Pinpoint the cell where the given text exists, returning its (x, y) midpoint coordinate. 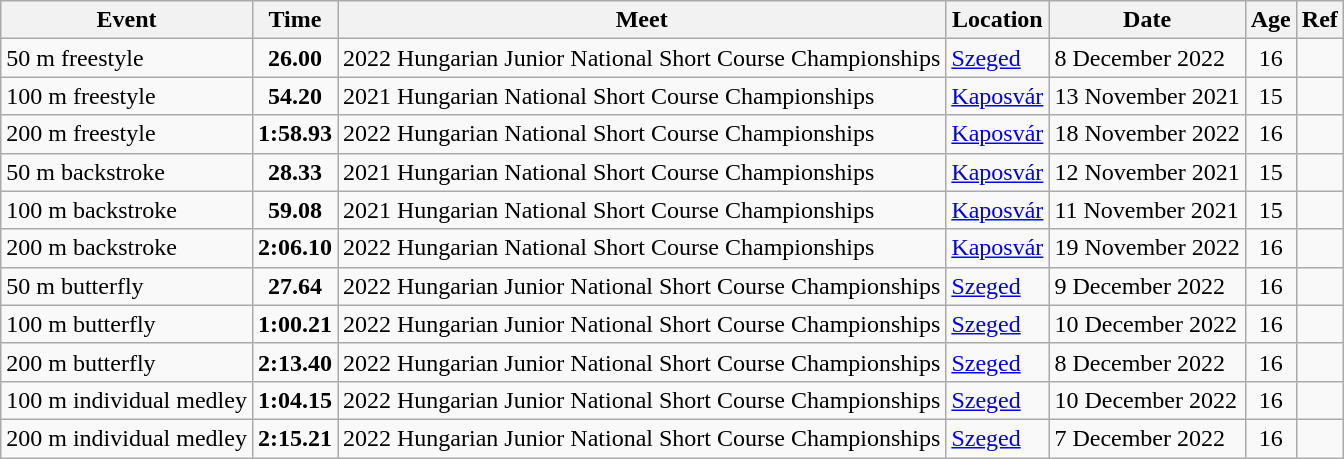
200 m butterfly (127, 362)
1:58.93 (294, 134)
7 December 2022 (1147, 438)
200 m individual medley (127, 438)
2:06.10 (294, 248)
2:15.21 (294, 438)
1:04.15 (294, 400)
13 November 2021 (1147, 96)
59.08 (294, 210)
Date (1147, 20)
26.00 (294, 58)
19 November 2022 (1147, 248)
27.64 (294, 286)
200 m freestyle (127, 134)
11 November 2021 (1147, 210)
Time (294, 20)
28.33 (294, 172)
Location (998, 20)
18 November 2022 (1147, 134)
100 m backstroke (127, 210)
Ref (1320, 20)
100 m individual medley (127, 400)
200 m backstroke (127, 248)
Meet (642, 20)
2:13.40 (294, 362)
1:00.21 (294, 324)
9 December 2022 (1147, 286)
Age (1270, 20)
Event (127, 20)
100 m freestyle (127, 96)
50 m butterfly (127, 286)
12 November 2021 (1147, 172)
100 m butterfly (127, 324)
54.20 (294, 96)
50 m backstroke (127, 172)
50 m freestyle (127, 58)
